Return [x, y] of the center of cell containing provided text 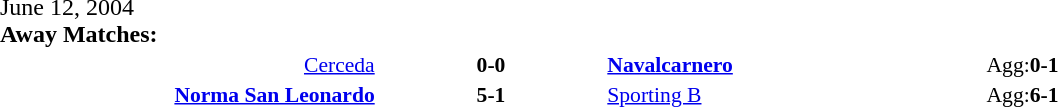
Navalcarnero [795, 64]
0-0 [492, 64]
